Provide the (X, Y) coordinate of the cell's center where the given text is located.  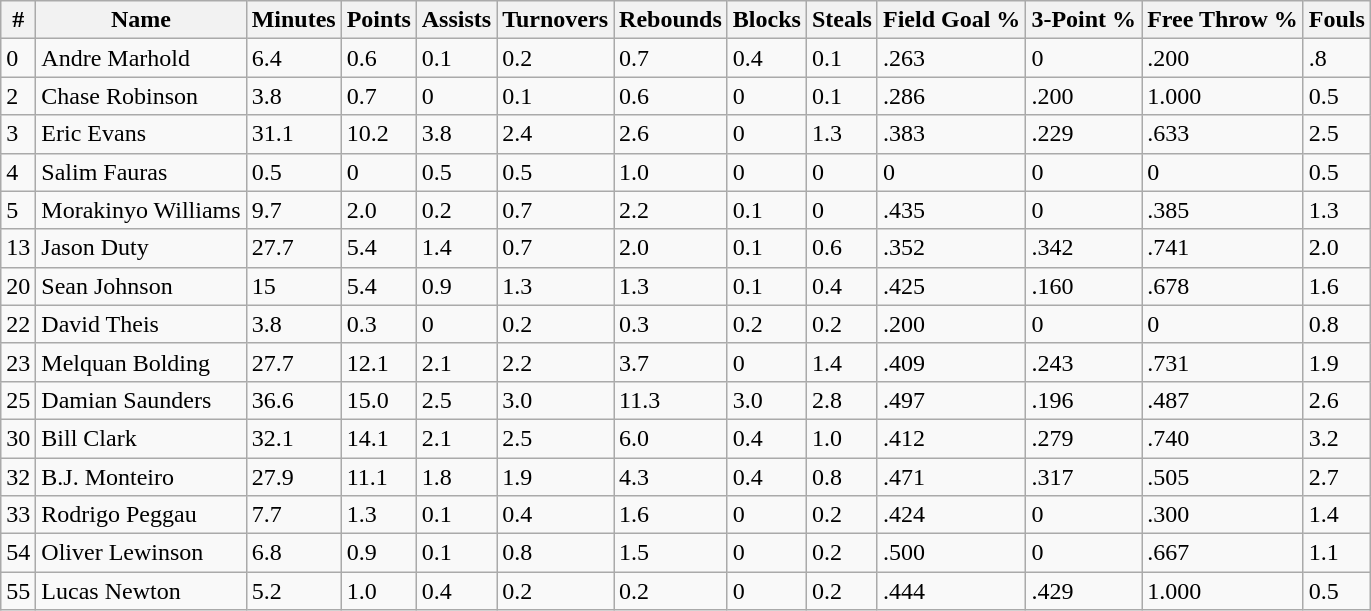
.385 (1223, 210)
Salim Fauras (141, 172)
Rodrigo Peggau (141, 515)
27.9 (294, 477)
David Theis (141, 324)
.429 (1084, 591)
.731 (1223, 362)
.497 (951, 400)
31.1 (294, 134)
15 (294, 286)
.412 (951, 438)
2.7 (1336, 477)
3.7 (671, 362)
6.0 (671, 438)
Andre Marhold (141, 58)
23 (18, 362)
2 (18, 96)
Free Throw % (1223, 20)
14.1 (378, 438)
.424 (951, 515)
54 (18, 553)
6.8 (294, 553)
1.5 (671, 553)
.471 (951, 477)
5.2 (294, 591)
25 (18, 400)
1.8 (456, 477)
.667 (1223, 553)
Minutes (294, 20)
.500 (951, 553)
B.J. Monteiro (141, 477)
Bill Clark (141, 438)
.409 (951, 362)
3-Point % (1084, 20)
1.1 (1336, 553)
4.3 (671, 477)
Sean Johnson (141, 286)
15.0 (378, 400)
36.6 (294, 400)
.678 (1223, 286)
.487 (1223, 400)
2.4 (556, 134)
11.3 (671, 400)
Melquan Bolding (141, 362)
20 (18, 286)
Field Goal % (951, 20)
.633 (1223, 134)
55 (18, 591)
.279 (1084, 438)
.741 (1223, 248)
Lucas Newton (141, 591)
.435 (951, 210)
10.2 (378, 134)
.229 (1084, 134)
4 (18, 172)
Fouls (1336, 20)
.383 (951, 134)
12.1 (378, 362)
Name (141, 20)
9.7 (294, 210)
6.4 (294, 58)
.317 (1084, 477)
Jason Duty (141, 248)
Rebounds (671, 20)
11.1 (378, 477)
.160 (1084, 286)
.352 (951, 248)
.740 (1223, 438)
5 (18, 210)
.505 (1223, 477)
Turnovers (556, 20)
3 (18, 134)
Assists (456, 20)
3.2 (1336, 438)
30 (18, 438)
33 (18, 515)
7.7 (294, 515)
Morakinyo Williams (141, 210)
.196 (1084, 400)
Chase Robinson (141, 96)
13 (18, 248)
Points (378, 20)
# (18, 20)
.8 (1336, 58)
Eric Evans (141, 134)
.300 (1223, 515)
.425 (951, 286)
.444 (951, 591)
Steals (842, 20)
Oliver Lewinson (141, 553)
.243 (1084, 362)
.342 (1084, 248)
.286 (951, 96)
.263 (951, 58)
32 (18, 477)
2.8 (842, 400)
22 (18, 324)
Blocks (766, 20)
32.1 (294, 438)
Damian Saunders (141, 400)
